Output the [x, y] coordinate of the center of the cell containing the given text.  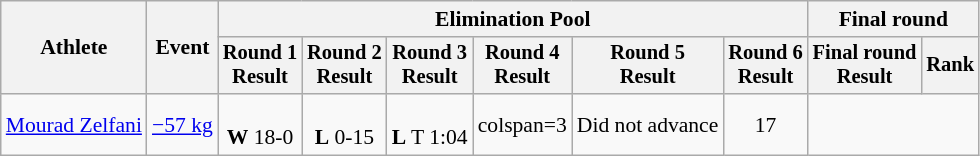
Elimination Pool [513, 19]
L T 1:04 [430, 124]
Event [182, 48]
Round 5Result [648, 66]
colspan=3 [522, 124]
Round 4Result [522, 66]
Round 6Result [765, 66]
Athlete [74, 48]
Did not advance [648, 124]
Rank [950, 66]
Final roundResult [865, 66]
Round 3Result [430, 66]
L 0-15 [344, 124]
W 18-0 [260, 124]
17 [765, 124]
Round 2Result [344, 66]
Mourad Zelfani [74, 124]
Round 1Result [260, 66]
−57 kg [182, 124]
Final round [894, 19]
